Identify which cell holds the provided text, then report its (x, y) central coordinate. 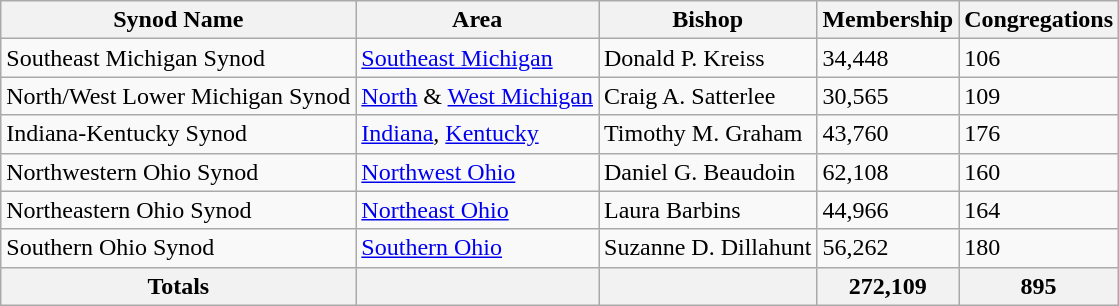
180 (1039, 248)
Indiana-Kentucky Synod (178, 134)
Northeast Ohio (478, 210)
Suzanne D. Dillahunt (707, 248)
Membership (888, 20)
Southern Ohio (478, 248)
Northwest Ohio (478, 172)
Southeast Michigan (478, 58)
Totals (178, 286)
North/West Lower Michigan Synod (178, 96)
Laura Barbins (707, 210)
109 (1039, 96)
Craig A. Satterlee (707, 96)
Area (478, 20)
56,262 (888, 248)
62,108 (888, 172)
Donald P. Kreiss (707, 58)
44,966 (888, 210)
Northeastern Ohio Synod (178, 210)
176 (1039, 134)
Northwestern Ohio Synod (178, 172)
Timothy M. Graham (707, 134)
272,109 (888, 286)
164 (1039, 210)
Daniel G. Beaudoin (707, 172)
Southeast Michigan Synod (178, 58)
34,448 (888, 58)
Synod Name (178, 20)
106 (1039, 58)
Bishop (707, 20)
30,565 (888, 96)
Southern Ohio Synod (178, 248)
160 (1039, 172)
Indiana, Kentucky (478, 134)
North & West Michigan (478, 96)
895 (1039, 286)
Congregations (1039, 20)
43,760 (888, 134)
